Find where the given text appears and provide that cell's center as (x, y) coordinate. 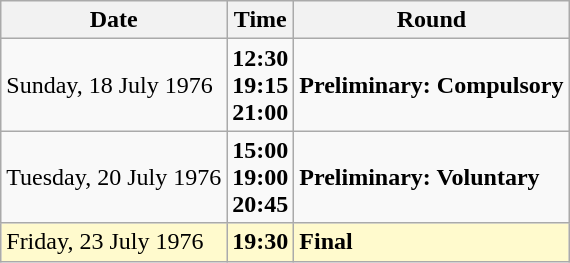
Tuesday, 20 July 1976 (114, 177)
15:0019:0020:45 (260, 177)
Date (114, 20)
19:30 (260, 242)
Time (260, 20)
Final (432, 242)
Sunday, 18 July 1976 (114, 85)
Preliminary: Compulsory (432, 85)
Friday, 23 July 1976 (114, 242)
12:3019:1521:00 (260, 85)
Preliminary: Voluntary (432, 177)
Round (432, 20)
